For the text-containing cell, return its midpoint in [X, Y] coordinate format. 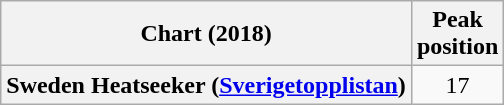
Peakposition [457, 34]
Chart (2018) [206, 34]
Sweden Heatseeker (Sverigetopplistan) [206, 85]
17 [457, 85]
